Locate the cell with the specified text and output its [X, Y] center coordinate. 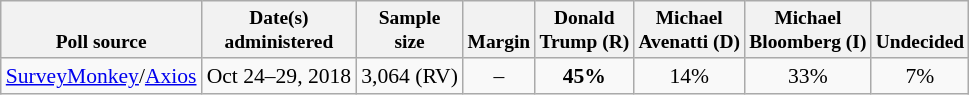
MichaelBloomberg (I) [808, 30]
Undecided [920, 30]
MichaelAvenatti (D) [690, 30]
Oct 24–29, 2018 [280, 76]
DonaldTrump (R) [584, 30]
33% [808, 76]
Poll source [102, 30]
14% [690, 76]
7% [920, 76]
Margin [499, 30]
45% [584, 76]
– [499, 76]
3,064 (RV) [410, 76]
SurveyMonkey/Axios [102, 76]
Samplesize [410, 30]
Date(s)administered [280, 30]
